Locate the cell with the specified text and output its (X, Y) center coordinate. 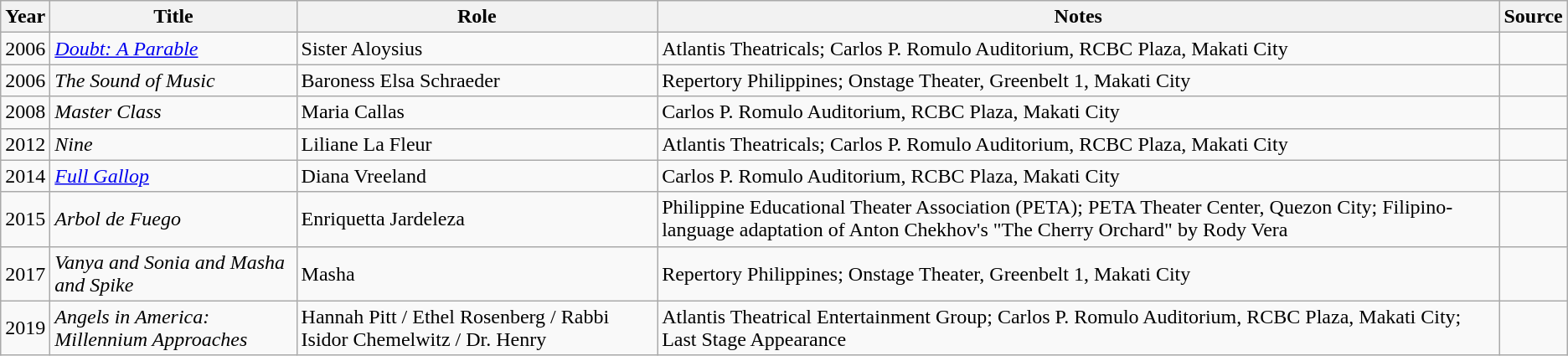
Masha (477, 273)
Baroness Elsa Schraeder (477, 80)
2019 (25, 328)
Liliane La Fleur (477, 144)
Hannah Pitt / Ethel Rosenberg / Rabbi Isidor Chemelwitz / Dr. Henry (477, 328)
Atlantis Theatrical Entertainment Group; Carlos P. Romulo Auditorium, RCBC Plaza, Makati City; Last Stage Appearance (1079, 328)
Notes (1079, 17)
Full Gallop (173, 176)
Sister Aloysius (477, 49)
2014 (25, 176)
The Sound of Music (173, 80)
2017 (25, 273)
Diana Vreeland (477, 176)
Source (1533, 17)
Angels in America: Millennium Approaches (173, 328)
Enriquetta Jardeleza (477, 219)
Master Class (173, 112)
Role (477, 17)
2008 (25, 112)
Doubt: A Parable (173, 49)
Vanya and Sonia and Masha and Spike (173, 273)
Maria Callas (477, 112)
Nine (173, 144)
2012 (25, 144)
2015 (25, 219)
Year (25, 17)
Arbol de Fuego (173, 219)
Title (173, 17)
